Detect which cell encompasses the target text, then output its [x, y] center coordinate. 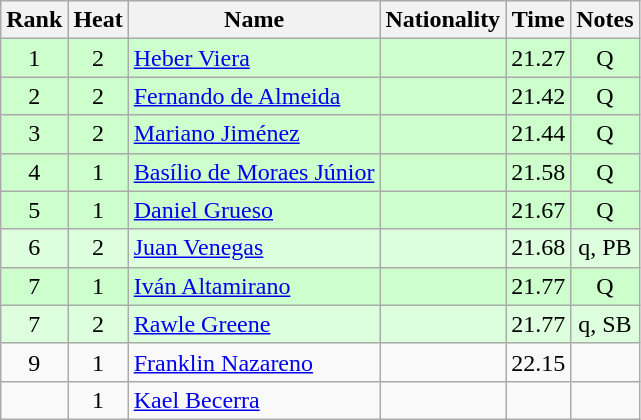
Fernando de Almeida [254, 96]
5 [34, 210]
21.67 [538, 210]
3 [34, 134]
21.27 [538, 58]
21.58 [538, 172]
q, PB [605, 248]
22.15 [538, 362]
Time [538, 20]
Rawle Greene [254, 324]
Kael Becerra [254, 400]
Name [254, 20]
Heat [98, 20]
q, SB [605, 324]
Heber Viera [254, 58]
21.68 [538, 248]
9 [34, 362]
21.44 [538, 134]
Iván Altamirano [254, 286]
6 [34, 248]
Juan Venegas [254, 248]
Notes [605, 20]
Basílio de Moraes Júnior [254, 172]
Franklin Nazareno [254, 362]
Daniel Grueso [254, 210]
Mariano Jiménez [254, 134]
4 [34, 172]
Nationality [443, 20]
Rank [34, 20]
21.42 [538, 96]
